Capture the cell that displays the provided text and extract its (X, Y) central coordinate. 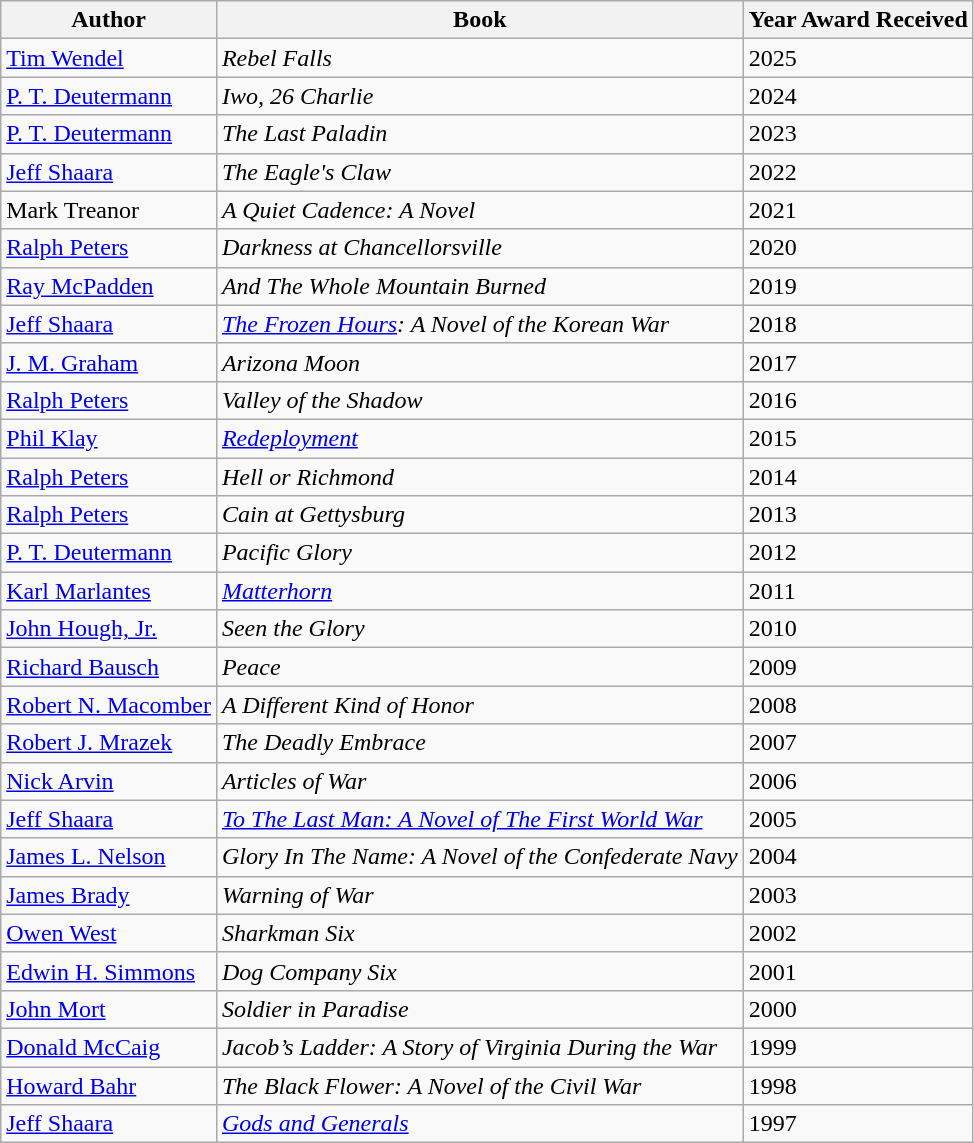
2006 (858, 781)
Articles of War (480, 781)
Warning of War (480, 895)
John Mort (109, 1009)
2001 (858, 971)
Robert J. Mrazek (109, 743)
Valley of the Shadow (480, 400)
Jacob’s Ladder: A Story of Virginia During the War (480, 1047)
2013 (858, 515)
2016 (858, 400)
The Black Flower: A Novel of the Civil War (480, 1085)
Iwo, 26 Charlie (480, 96)
2005 (858, 819)
Karl Marlantes (109, 591)
Owen West (109, 933)
Edwin H. Simmons (109, 971)
2012 (858, 553)
Gods and Generals (480, 1124)
2017 (858, 362)
The Eagle's Claw (480, 172)
And The Whole Mountain Burned (480, 286)
2002 (858, 933)
To The Last Man: A Novel of The First World War (480, 819)
1999 (858, 1047)
2020 (858, 248)
A Quiet Cadence: A Novel (480, 210)
Ray McPadden (109, 286)
Dog Company Six (480, 971)
A Different Kind of Honor (480, 705)
2000 (858, 1009)
2009 (858, 667)
2018 (858, 324)
Matterhorn (480, 591)
2019 (858, 286)
2007 (858, 743)
Nick Arvin (109, 781)
Cain at Gettysburg (480, 515)
Sharkman Six (480, 933)
The Deadly Embrace (480, 743)
Glory In The Name: A Novel of the Confederate Navy (480, 857)
2003 (858, 895)
Pacific Glory (480, 553)
2008 (858, 705)
Hell or Richmond (480, 477)
Darkness at Chancellorsville (480, 248)
2023 (858, 134)
2004 (858, 857)
James Brady (109, 895)
1998 (858, 1085)
Robert N. Macomber (109, 705)
James L. Nelson (109, 857)
2024 (858, 96)
Peace (480, 667)
Howard Bahr (109, 1085)
The Frozen Hours: A Novel of the Korean War (480, 324)
The Last Paladin (480, 134)
Author (109, 20)
John Hough, Jr. (109, 629)
Seen the Glory (480, 629)
Soldier in Paradise (480, 1009)
Phil Klay (109, 438)
Redeployment (480, 438)
Donald McCaig (109, 1047)
1997 (858, 1124)
2014 (858, 477)
J. M. Graham (109, 362)
Arizona Moon (480, 362)
Book (480, 20)
2025 (858, 58)
Mark Treanor (109, 210)
Tim Wendel (109, 58)
Year Award Received (858, 20)
Richard Bausch (109, 667)
2010 (858, 629)
2015 (858, 438)
2022 (858, 172)
2011 (858, 591)
Rebel Falls (480, 58)
2021 (858, 210)
